Determine the (x, y) coordinate at the center of the cell enclosing the given text.  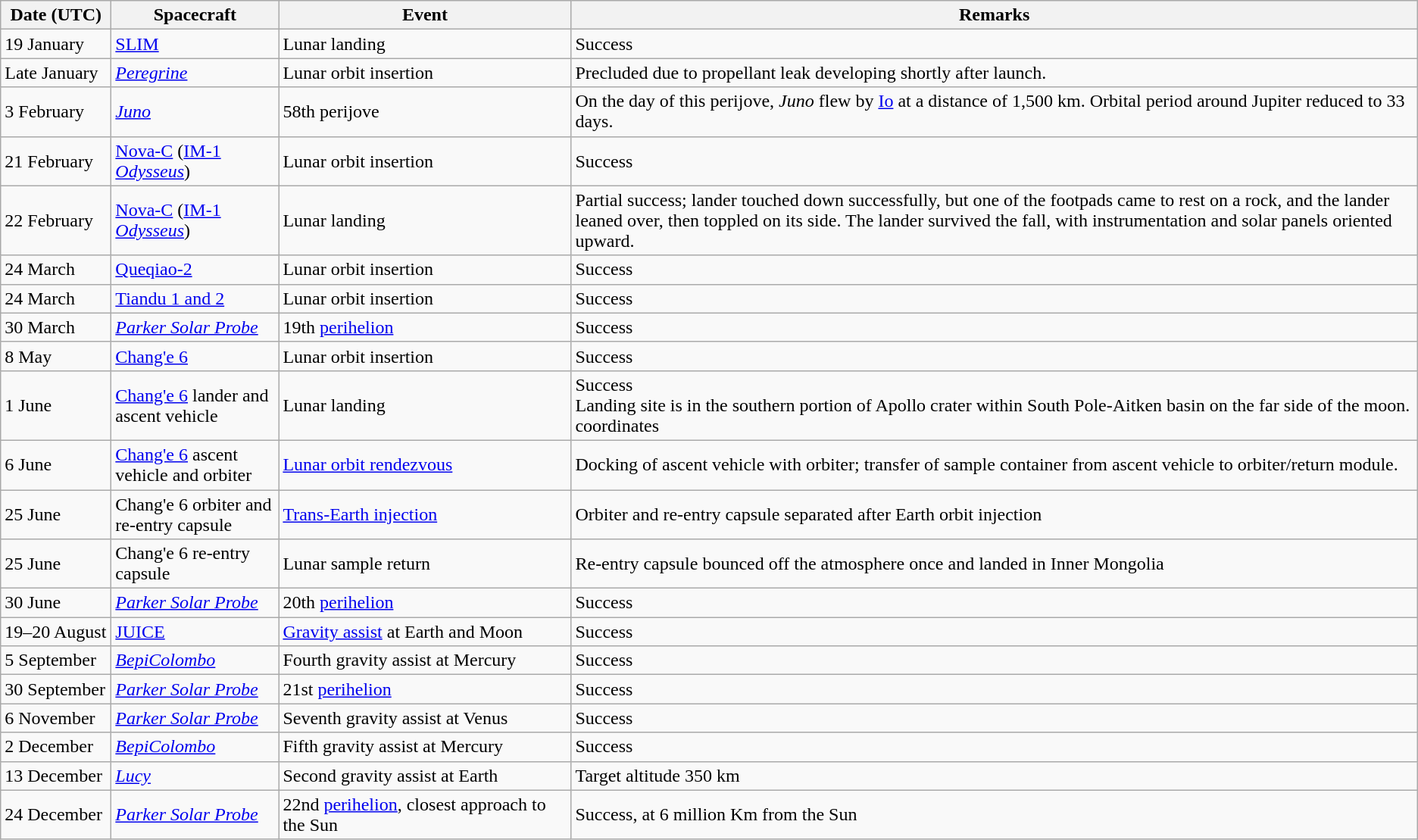
Re-entry capsule bounced off the atmosphere once and landed in Inner Mongolia (994, 564)
24 December (56, 815)
Chang'e 6 re-entry capsule (195, 564)
Remarks (994, 15)
8 May (56, 356)
Lucy (195, 776)
30 June (56, 603)
Success, at 6 million Km from the Sun (994, 815)
5 September (56, 660)
22nd perihelion, closest approach to the Sun (425, 815)
Chang'e 6 ascent vehicle and orbiter (195, 465)
Orbiter and re-entry capsule separated after Earth orbit injection (994, 514)
Fifth gravity assist at Mercury (425, 747)
19 January (56, 44)
Second gravity assist at Earth (425, 776)
58th perijove (425, 112)
Queqiao-2 (195, 270)
Date (UTC) (56, 15)
Lunar sample return (425, 564)
30 March (56, 327)
Trans-Earth injection (425, 514)
Fourth gravity assist at Mercury (425, 660)
21 February (56, 161)
13 December (56, 776)
21st perihelion (425, 689)
Precluded due to propellant leak developing shortly after launch. (994, 73)
Gravity assist at Earth and Moon (425, 632)
Peregrine (195, 73)
Chang'e 6 lander and ascent vehicle (195, 405)
Docking of ascent vehicle with orbiter; transfer of sample container from ascent vehicle to orbiter/return module. (994, 465)
JUICE (195, 632)
22 February (56, 220)
1 June (56, 405)
Event (425, 15)
6 June (56, 465)
30 September (56, 689)
SuccessLanding site is in the southern portion of Apollo crater within South Pole-Aitken basin on the far side of the moon. coordinates (994, 405)
On the day of this perijove, Juno flew by Io at a distance of 1,500 km. Orbital period around Jupiter reduced to 33 days. (994, 112)
3 February (56, 112)
2 December (56, 747)
Spacecraft (195, 15)
Lunar orbit rendezvous (425, 465)
19th perihelion (425, 327)
Chang'e 6 orbiter and re-entry capsule (195, 514)
19–20 August (56, 632)
Seventh gravity assist at Venus (425, 718)
6 November (56, 718)
Late January (56, 73)
Juno (195, 112)
Chang'e 6 (195, 356)
SLIM (195, 44)
20th perihelion (425, 603)
Tiandu 1 and 2 (195, 298)
Target altitude 350 km (994, 776)
